Detect which cell encompasses the target text, then output its (X, Y) center coordinate. 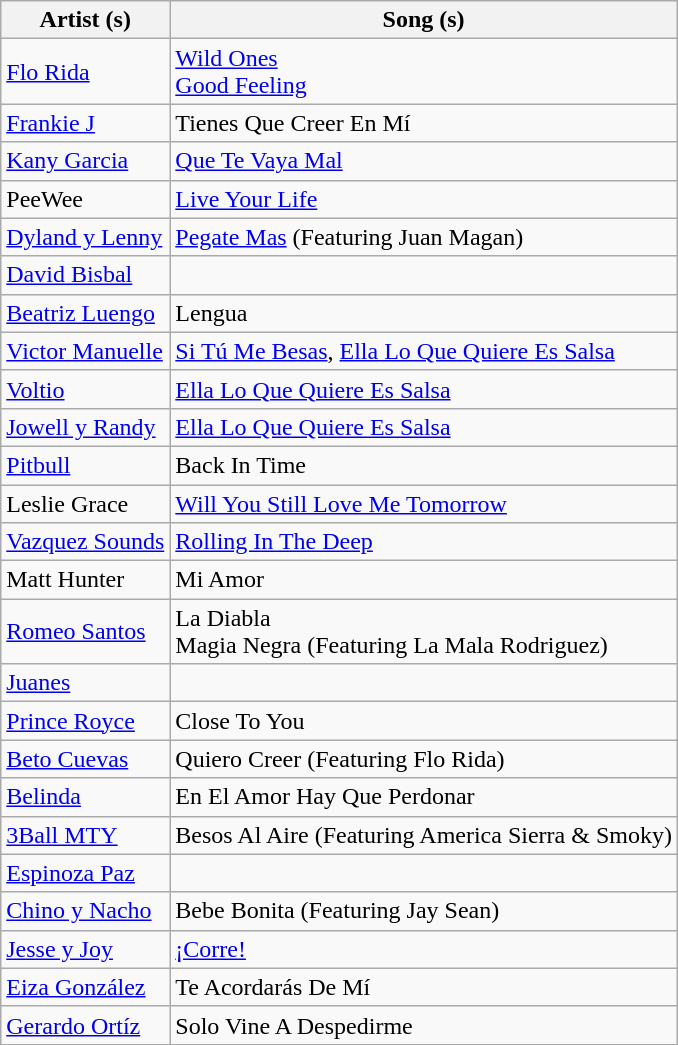
Mi Amor (424, 580)
Artist (s) (86, 20)
Jowell y Randy (86, 427)
Si Tú Me Besas, Ella Lo Que Quiere Es Salsa (424, 351)
Back In Time (424, 465)
Will You Still Love Me Tomorrow (424, 503)
Voltio (86, 389)
La DiablaMagia Negra (Featuring La Mala Rodriguez) (424, 632)
Tienes Que Creer En Mí (424, 123)
Flo Rida (86, 72)
Live Your Life (424, 199)
Romeo Santos (86, 632)
Prince Royce (86, 721)
Que Te Vaya Mal (424, 161)
Matt Hunter (86, 580)
Espinoza Paz (86, 873)
Leslie Grace (86, 503)
Wild OnesGood Feeling (424, 72)
David Bisbal (86, 275)
Besos Al Aire (Featuring America Sierra & Smoky) (424, 835)
Pegate Mas (Featuring Juan Magan) (424, 237)
Juanes (86, 683)
Vazquez Sounds (86, 542)
En El Amor Hay Que Perdonar (424, 797)
Quiero Creer (Featuring Flo Rida) (424, 759)
Frankie J (86, 123)
¡Corre! (424, 949)
Pitbull (86, 465)
Dyland y Lenny (86, 237)
Beatriz Luengo (86, 313)
PeeWee (86, 199)
Beto Cuevas (86, 759)
Chino y Nacho (86, 911)
Lengua (424, 313)
Song (s) (424, 20)
3Ball MTY (86, 835)
Gerardo Ortíz (86, 1025)
Te Acordarás De Mí (424, 987)
Belinda (86, 797)
Rolling In The Deep (424, 542)
Close To You (424, 721)
Solo Vine A Despedirme (424, 1025)
Victor Manuelle (86, 351)
Kany Garcia (86, 161)
Jesse y Joy (86, 949)
Bebe Bonita (Featuring Jay Sean) (424, 911)
Eiza González (86, 987)
